Return the [X, Y] coordinate for the center point of the cell that contains the specified text.  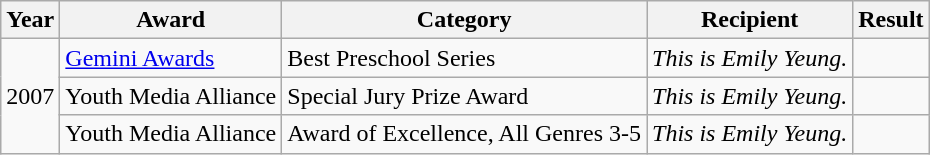
Award [171, 20]
Special Jury Prize Award [464, 96]
2007 [30, 96]
Year [30, 20]
Best Preschool Series [464, 58]
Category [464, 20]
Gemini Awards [171, 58]
Recipient [749, 20]
Result [891, 20]
Award of Excellence, All Genres 3-5 [464, 134]
